From the cell containing the given text, extract its center point as (x, y) coordinate. 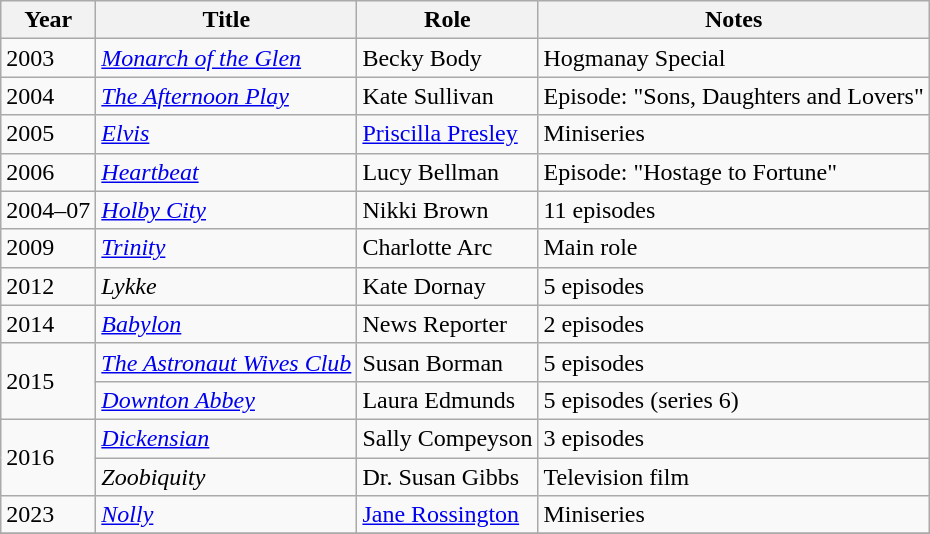
2016 (48, 457)
Zoobiquity (226, 477)
2005 (48, 134)
Television film (734, 477)
Episode: "Hostage to Fortune" (734, 172)
Elvis (226, 134)
Laura Edmunds (448, 400)
Susan Borman (448, 362)
Babylon (226, 324)
Trinity (226, 248)
Nolly (226, 515)
Lucy Bellman (448, 172)
2012 (48, 286)
2004 (48, 96)
Jane Rossington (448, 515)
Priscilla Presley (448, 134)
Nikki Brown (448, 210)
Holby City (226, 210)
Year (48, 20)
3 episodes (734, 438)
2014 (48, 324)
Downton Abbey (226, 400)
Dr. Susan Gibbs (448, 477)
11 episodes (734, 210)
Heartbeat (226, 172)
Hogmanay Special (734, 58)
Kate Dornay (448, 286)
2015 (48, 381)
2023 (48, 515)
The Astronaut Wives Club (226, 362)
Kate Sullivan (448, 96)
2 episodes (734, 324)
5 episodes (series 6) (734, 400)
Dickensian (226, 438)
2003 (48, 58)
Lykke (226, 286)
News Reporter (448, 324)
Title (226, 20)
Sally Compeyson (448, 438)
Monarch of the Glen (226, 58)
Main role (734, 248)
Role (448, 20)
Notes (734, 20)
2004–07 (48, 210)
2006 (48, 172)
Episode: "Sons, Daughters and Lovers" (734, 96)
2009 (48, 248)
Becky Body (448, 58)
The Afternoon Play (226, 96)
Charlotte Arc (448, 248)
